Search for the cell housing the specified text and yield its (x, y) center coordinate. 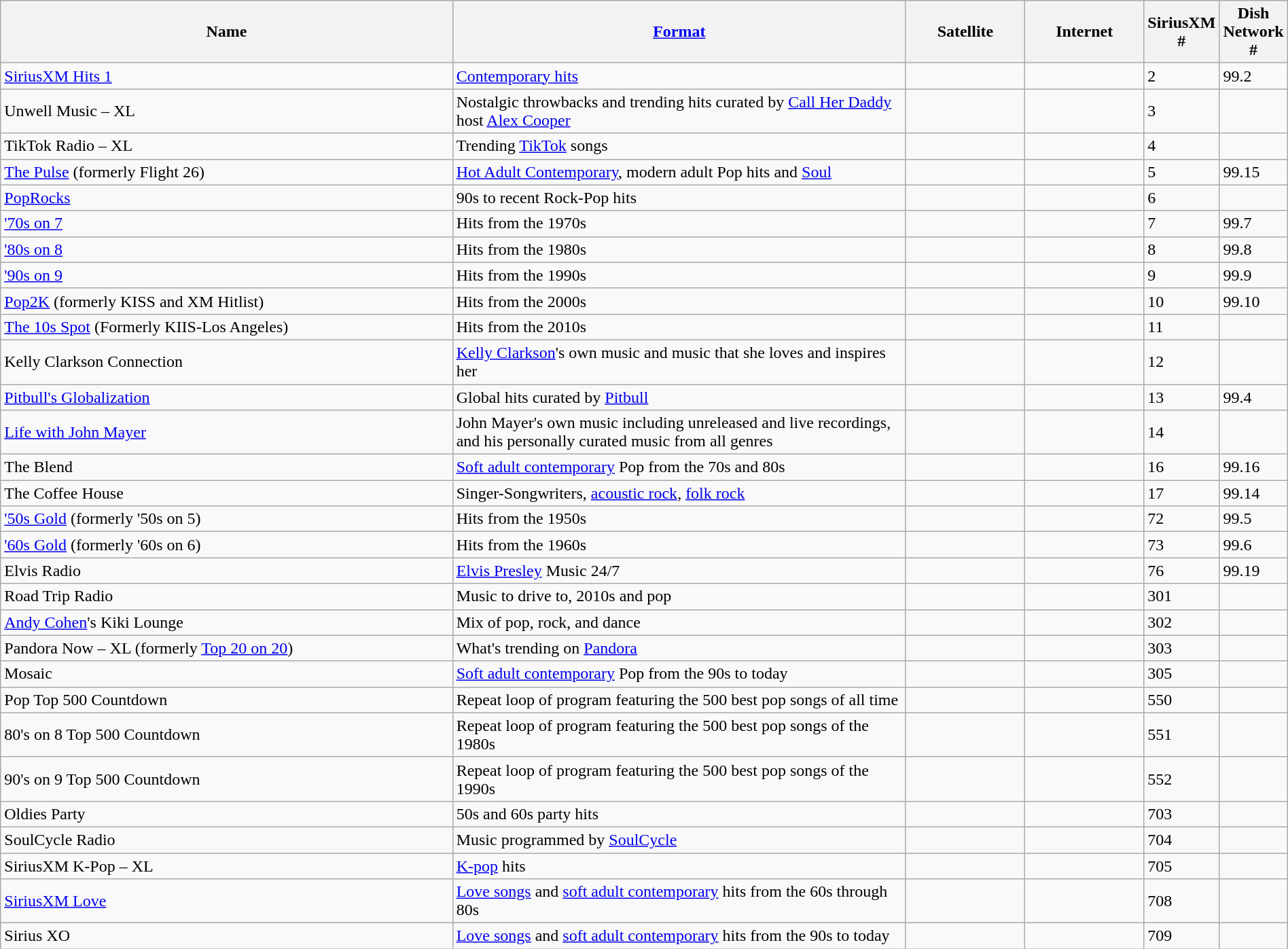
99.19 (1253, 571)
Internet (1084, 32)
Name (227, 32)
The Coffee House (227, 493)
303 (1182, 648)
72 (1182, 519)
SoulCycle Radio (227, 840)
301 (1182, 596)
99.9 (1253, 275)
The Pulse (formerly Flight 26) (227, 172)
550 (1182, 700)
Repeat loop of program featuring the 500 best pop songs of the 1990s (679, 778)
John Mayer's own music including unreleased and live recordings, and his personally curated music from all genres (679, 432)
14 (1182, 432)
SiriusXM K-Pop – XL (227, 866)
Hits from the 2010s (679, 327)
Oldies Party (227, 814)
17 (1182, 493)
Sirius XO (227, 936)
Mix of pop, rock, and dance (679, 622)
PopRocks (227, 198)
Unwell Music – XL (227, 111)
704 (1182, 840)
'60s Gold (formerly '60s on 6) (227, 545)
99.16 (1253, 467)
'70s on 7 (227, 223)
99.7 (1253, 223)
Repeat loop of program featuring the 500 best pop songs of all time (679, 700)
50s and 60s party hits (679, 814)
7 (1182, 223)
Music programmed by SoulCycle (679, 840)
73 (1182, 545)
551 (1182, 735)
SiriusXM Hits 1 (227, 76)
5 (1182, 172)
709 (1182, 936)
99.5 (1253, 519)
Hot Adult Contemporary, modern adult Pop hits and Soul (679, 172)
Soft adult contemporary Pop from the 90s to today (679, 674)
Hits from the 1980s (679, 249)
Love songs and soft adult contemporary hits from the 90s to today (679, 936)
'50s Gold (formerly '50s on 5) (227, 519)
Nostalgic throwbacks and trending hits curated by Call Her Daddy host Alex Cooper (679, 111)
Pop Top 500 Countdown (227, 700)
Hits from the 1950s (679, 519)
Contemporary hits (679, 76)
12 (1182, 361)
Singer-Songwriters, acoustic rock, folk rock (679, 493)
Love songs and soft adult contemporary hits from the 60s through 80s (679, 901)
Hits from the 2000s (679, 301)
552 (1182, 778)
Global hits curated by Pitbull (679, 397)
10 (1182, 301)
Pandora Now – XL (formerly Top 20 on 20) (227, 648)
Mosaic (227, 674)
K-pop hits (679, 866)
Repeat loop of program featuring the 500 best pop songs of the 1980s (679, 735)
8 (1182, 249)
Elvis Radio (227, 571)
Life with John Mayer (227, 432)
2 (1182, 76)
Hits from the 1990s (679, 275)
305 (1182, 674)
Satellite (965, 32)
Hits from the 1970s (679, 223)
302 (1182, 622)
Kelly Clarkson's own music and music that she loves and inspires her (679, 361)
99.6 (1253, 545)
'80s on 8 (227, 249)
SiriusXM Love (227, 901)
708 (1182, 901)
16 (1182, 467)
80's on 8 Top 500 Countdown (227, 735)
703 (1182, 814)
4 (1182, 146)
76 (1182, 571)
99.2 (1253, 76)
99.8 (1253, 249)
99.10 (1253, 301)
Pop2K (formerly KISS and XM Hitlist) (227, 301)
Trending TikTok songs (679, 146)
Soft adult contemporary Pop from the 70s and 80s (679, 467)
TikTok Radio – XL (227, 146)
99.4 (1253, 397)
Road Trip Radio (227, 596)
Music to drive to, 2010s and pop (679, 596)
'90s on 9 (227, 275)
6 (1182, 198)
Dish Network # (1253, 32)
What's trending on Pandora (679, 648)
Pitbull's Globalization (227, 397)
Elvis Presley Music 24/7 (679, 571)
11 (1182, 327)
13 (1182, 397)
9 (1182, 275)
The Blend (227, 467)
The 10s Spot (Formerly KIIS-Los Angeles) (227, 327)
Kelly Clarkson Connection (227, 361)
99.15 (1253, 172)
90s to recent Rock-Pop hits (679, 198)
705 (1182, 866)
3 (1182, 111)
90's on 9 Top 500 Countdown (227, 778)
Andy Cohen's Kiki Lounge (227, 622)
SiriusXM # (1182, 32)
99.14 (1253, 493)
Hits from the 1960s (679, 545)
Format (679, 32)
